Locate the cell with the specified text and output its (x, y) center coordinate. 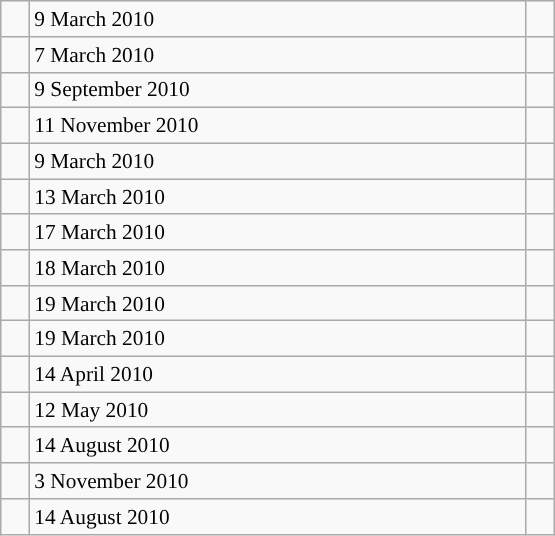
13 March 2010 (278, 197)
7 March 2010 (278, 55)
14 April 2010 (278, 374)
3 November 2010 (278, 481)
12 May 2010 (278, 410)
17 March 2010 (278, 232)
18 March 2010 (278, 268)
9 September 2010 (278, 90)
11 November 2010 (278, 126)
